Return (X, Y) of the center of cell containing provided text 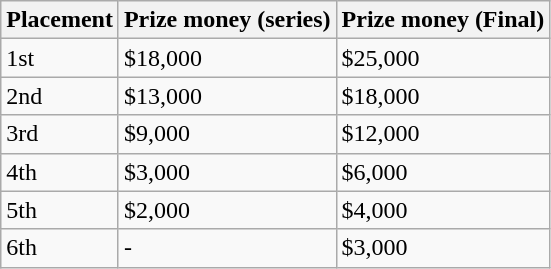
6th (60, 248)
$13,000 (227, 96)
Prize money (Final) (443, 20)
$6,000 (443, 172)
$4,000 (443, 210)
$25,000 (443, 58)
- (227, 248)
$12,000 (443, 134)
4th (60, 172)
5th (60, 210)
$2,000 (227, 210)
$9,000 (227, 134)
1st (60, 58)
3rd (60, 134)
Placement (60, 20)
Prize money (series) (227, 20)
2nd (60, 96)
